Capture the cell that displays the provided text and extract its [x, y] central coordinate. 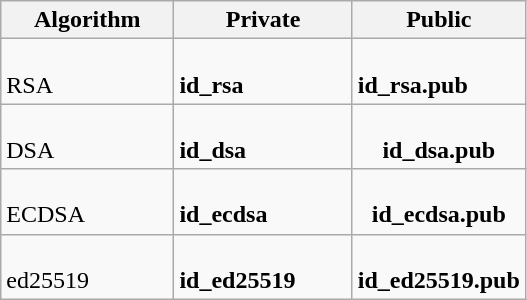
id_ecdsa.pub [438, 202]
Algorithm [88, 20]
ECDSA [88, 202]
id_dsa [263, 136]
id_rsa.pub [438, 72]
ed25519 [88, 266]
id_ecdsa [263, 202]
Private [263, 20]
id_ed25519.pub [438, 266]
id_dsa.pub [438, 136]
DSA [88, 136]
Public [438, 20]
id_ed25519 [263, 266]
RSA [88, 72]
id_rsa [263, 72]
